Search for the cell housing the specified text and yield its (x, y) center coordinate. 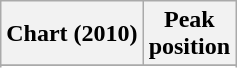
Peakposition (189, 34)
Chart (2010) (72, 34)
